Search for the cell housing the specified text and yield its (X, Y) center coordinate. 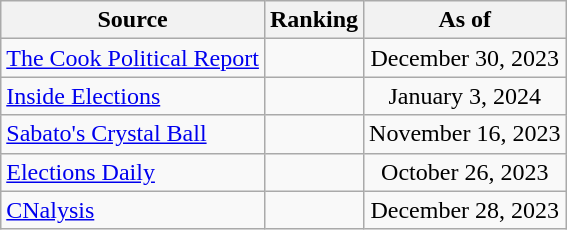
As of (465, 20)
Inside Elections (133, 96)
Ranking (314, 20)
Source (133, 20)
December 30, 2023 (465, 58)
Elections Daily (133, 172)
November 16, 2023 (465, 134)
CNalysis (133, 210)
January 3, 2024 (465, 96)
October 26, 2023 (465, 172)
Sabato's Crystal Ball (133, 134)
The Cook Political Report (133, 58)
December 28, 2023 (465, 210)
